For the text-containing cell, return its midpoint in [X, Y] coordinate format. 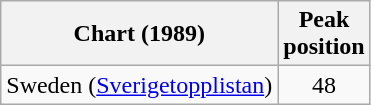
Chart (1989) [140, 34]
48 [324, 85]
Peakposition [324, 34]
Sweden (Sverigetopplistan) [140, 85]
